For the text-containing cell, return its midpoint in [X, Y] coordinate format. 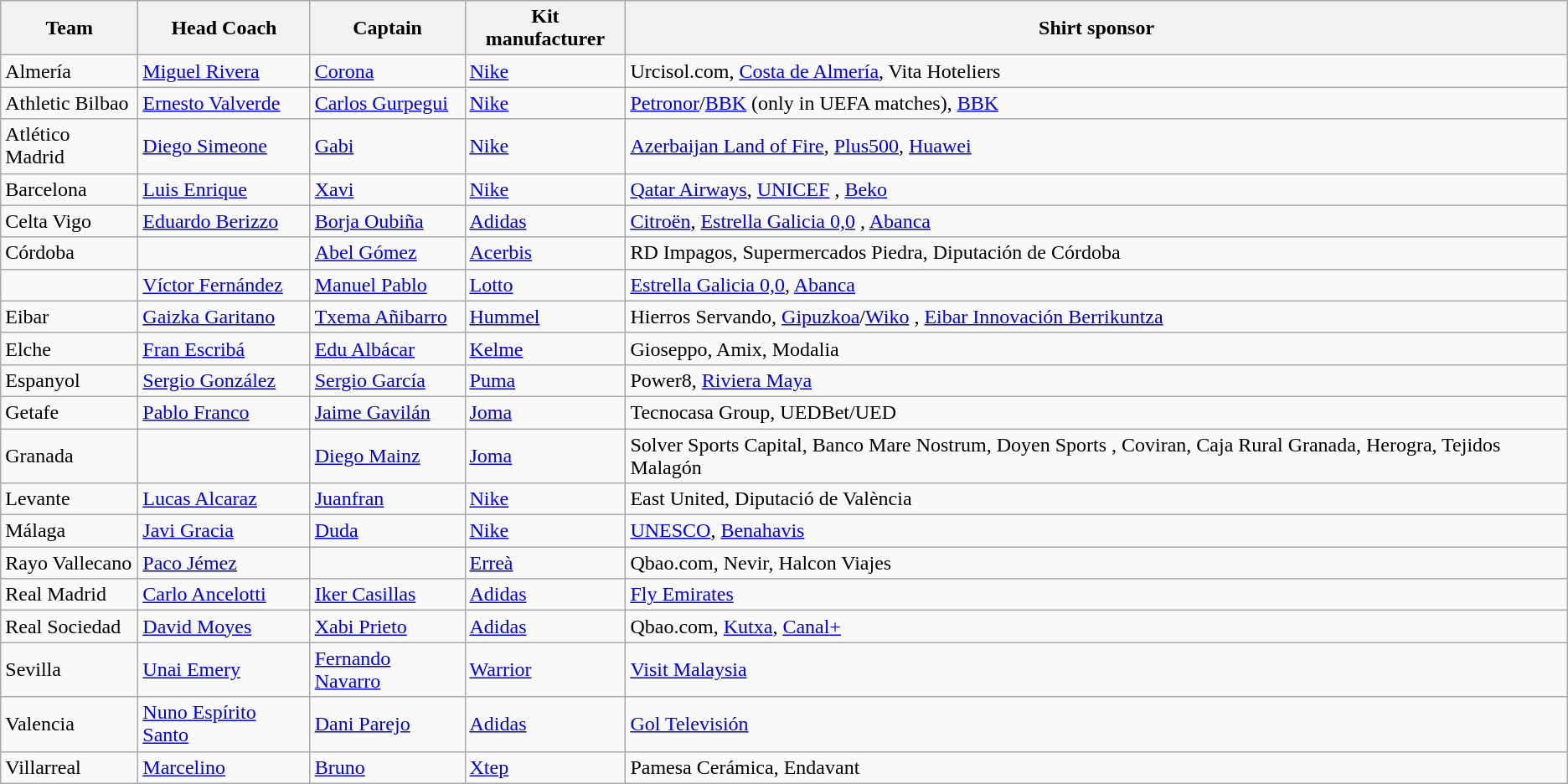
Juanfran [387, 499]
Almería [70, 71]
Tecnocasa Group, UEDBet/UED [1096, 412]
Gol Televisión [1096, 724]
Warrior [545, 670]
Visit Malaysia [1096, 670]
Captain [387, 28]
Carlo Ancelotti [224, 595]
Real Sociedad [70, 627]
Dani Parejo [387, 724]
Kelme [545, 348]
David Moyes [224, 627]
Víctor Fernández [224, 285]
Levante [70, 499]
Txema Añibarro [387, 317]
Unai Emery [224, 670]
Getafe [70, 412]
Gaizka Garitano [224, 317]
Urcisol.com, Costa de Almería, Vita Hoteliers [1096, 71]
Athletic Bilbao [70, 103]
Rayo Vallecano [70, 563]
Power8, Riviera Maya [1096, 380]
Sergio García [387, 380]
Miguel Rivera [224, 71]
Málaga [70, 531]
Puma [545, 380]
East United, Diputació de València [1096, 499]
Edu Albácar [387, 348]
Hierros Servando, Gipuzkoa/Wiko , Eibar Innovación Berrikuntza [1096, 317]
Gabi [387, 146]
RD Impagos, Supermercados Piedra, Diputación de Córdoba [1096, 253]
Granada [70, 456]
Fernando Navarro [387, 670]
Qbao.com, Nevir, Halcon Viajes [1096, 563]
Abel Gómez [387, 253]
Pamesa Cerámica, Endavant [1096, 767]
Valencia [70, 724]
Espanyol [70, 380]
Paco Jémez [224, 563]
Corona [387, 71]
Elche [70, 348]
Atlético Madrid [70, 146]
Jaime Gavilán [387, 412]
Kit manufacturer [545, 28]
Citroën, Estrella Galicia 0,0 , Abanca [1096, 221]
Villarreal [70, 767]
Carlos Gurpegui [387, 103]
Sevilla [70, 670]
Erreà [545, 563]
Petronor/BBK (only in UEFA matches), BBK [1096, 103]
Luis Enrique [224, 189]
Fran Escribá [224, 348]
Hummel [545, 317]
UNESCO, Benahavis [1096, 531]
Nuno Espírito Santo [224, 724]
Solver Sports Capital, Banco Mare Nostrum, Doyen Sports , Coviran, Caja Rural Granada, Herogra, Tejidos Malagón [1096, 456]
Qbao.com, Kutxa, Canal+ [1096, 627]
Diego Simeone [224, 146]
Lotto [545, 285]
Sergio González [224, 380]
Celta Vigo [70, 221]
Team [70, 28]
Córdoba [70, 253]
Diego Mainz [387, 456]
Duda [387, 531]
Pablo Franco [224, 412]
Shirt sponsor [1096, 28]
Lucas Alcaraz [224, 499]
Manuel Pablo [387, 285]
Ernesto Valverde [224, 103]
Marcelino [224, 767]
Azerbaijan Land of Fire, Plus500, Huawei [1096, 146]
Qatar Airways, UNICEF , Beko [1096, 189]
Xabi Prieto [387, 627]
Fly Emirates [1096, 595]
Bruno [387, 767]
Javi Gracia [224, 531]
Real Madrid [70, 595]
Xavi [387, 189]
Eduardo Berizzo [224, 221]
Iker Casillas [387, 595]
Acerbis [545, 253]
Borja Oubiña [387, 221]
Eibar [70, 317]
Xtep [545, 767]
Estrella Galicia 0,0, Abanca [1096, 285]
Head Coach [224, 28]
Gioseppo, Amix, Modalia [1096, 348]
Barcelona [70, 189]
